For the text-containing cell, return its midpoint in [X, Y] coordinate format. 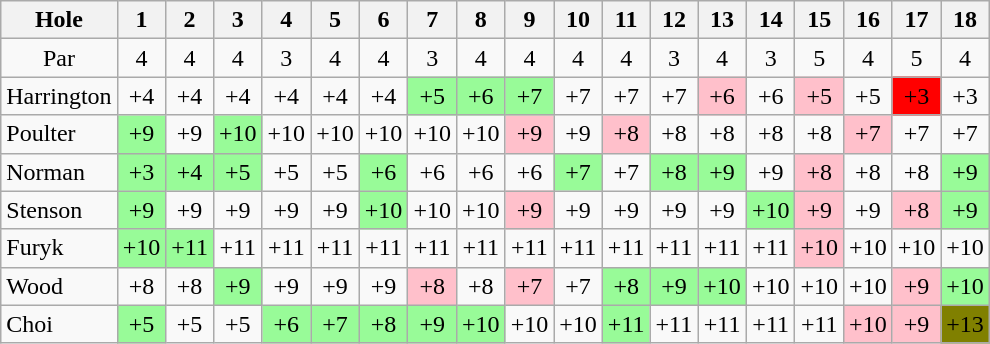
Furyk [59, 248]
18 [966, 20]
14 [770, 20]
1 [142, 20]
+13 [966, 324]
13 [722, 20]
Stenson [59, 210]
10 [578, 20]
12 [674, 20]
2 [190, 20]
6 [384, 20]
11 [626, 20]
Hole [59, 20]
Par [59, 58]
Harrington [59, 96]
Norman [59, 172]
Choi [59, 324]
15 [820, 20]
7 [432, 20]
8 [480, 20]
Wood [59, 286]
9 [530, 20]
16 [868, 20]
Poulter [59, 134]
17 [916, 20]
